Capture the cell that displays the provided text and extract its (x, y) central coordinate. 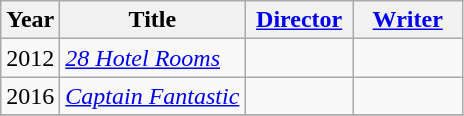
2012 (30, 58)
2016 (30, 96)
Writer (408, 20)
Year (30, 20)
Captain Fantastic (152, 96)
28 Hotel Rooms (152, 58)
Director (300, 20)
Title (152, 20)
